For the text-containing cell, return its midpoint in [x, y] coordinate format. 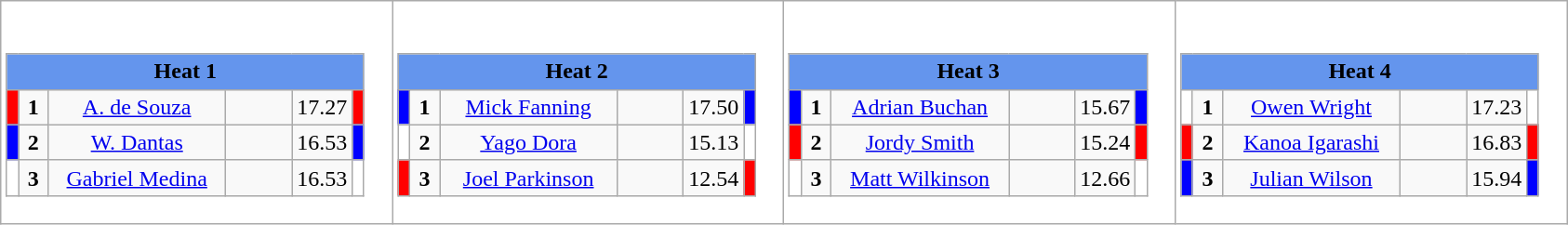
Heat 1 [185, 72]
Joel Parkinson [528, 178]
17.50 [714, 107]
Owen Wright [1311, 107]
Heat 1 1 A. de Souza 17.27 2 W. Dantas 16.53 3 Gabriel Medina 16.53 [197, 112]
17.23 [1497, 107]
A. de Souza [138, 107]
15.67 [1105, 107]
W. Dantas [138, 142]
12.54 [714, 178]
Heat 3 [968, 72]
Adrian Buchan [921, 107]
Heat 3 1 Adrian Buchan 15.67 2 Jordy Smith 15.24 3 Matt Wilkinson 12.66 [980, 112]
17.27 [322, 107]
Jordy Smith [921, 142]
Matt Wilkinson [921, 178]
Heat 4 [1360, 72]
12.66 [1105, 178]
Heat 2 1 Mick Fanning 17.50 2 Yago Dora 15.13 3 Joel Parkinson 12.54 [588, 112]
15.94 [1497, 178]
15.24 [1105, 142]
Heat 4 1 Owen Wright 17.23 2 Kanoa Igarashi 16.83 3 Julian Wilson 15.94 [1371, 112]
Yago Dora [528, 142]
Heat 2 [577, 72]
Gabriel Medina [138, 178]
Mick Fanning [528, 107]
Julian Wilson [1311, 178]
15.13 [714, 142]
Kanoa Igarashi [1311, 142]
16.83 [1497, 142]
